Extract the (X, Y) coordinate from the center of the cell holding the provided text.  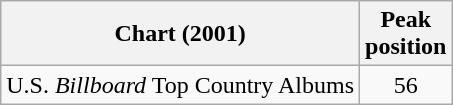
Chart (2001) (180, 34)
Peakposition (406, 34)
U.S. Billboard Top Country Albums (180, 85)
56 (406, 85)
